For the text-containing cell, return its midpoint in [X, Y] coordinate format. 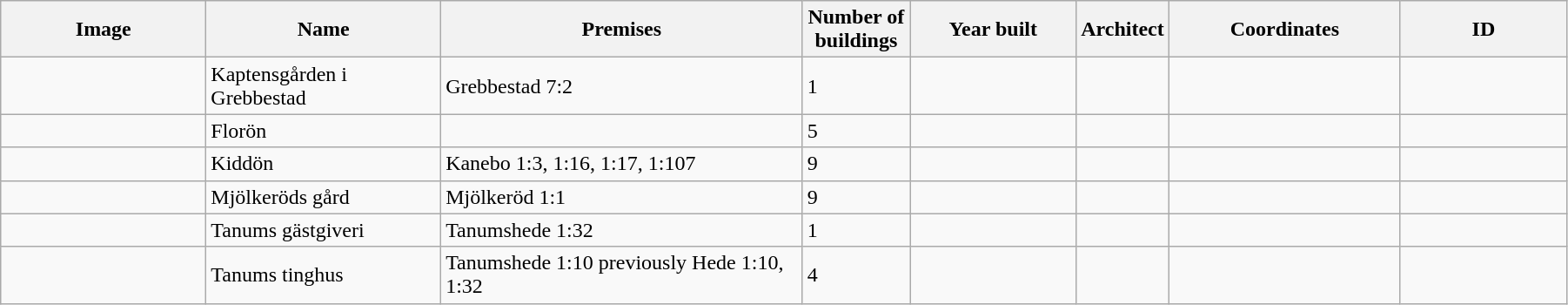
Number ofbuildings [856, 30]
Kiddön [324, 164]
Mjölkeröd 1:1 [622, 197]
Kanebo 1:3, 1:16, 1:17, 1:107 [622, 164]
5 [856, 131]
ID [1483, 30]
Kaptensgården i Grebbestad [324, 85]
4 [856, 275]
Florön [324, 131]
Coordinates [1284, 30]
Tanums gästgiveri [324, 230]
Tanums tinghus [324, 275]
Premises [622, 30]
Tanumshede 1:32 [622, 230]
Name [324, 30]
Tanumshede 1:10 previously Hede 1:10, 1:32 [622, 275]
Mjölkeröds gård [324, 197]
Image [104, 30]
Grebbestad 7:2 [622, 85]
Architect [1122, 30]
Year built [994, 30]
